Detect which cell encompasses the target text, then output its (x, y) center coordinate. 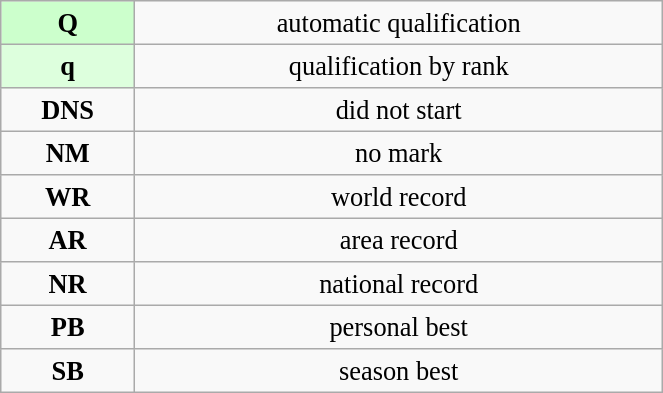
PB (68, 327)
Q (68, 22)
AR (68, 240)
area record (399, 240)
no mark (399, 153)
q (68, 66)
NM (68, 153)
NR (68, 284)
WR (68, 197)
automatic qualification (399, 22)
did not start (399, 109)
world record (399, 197)
qualification by rank (399, 66)
season best (399, 371)
DNS (68, 109)
personal best (399, 327)
SB (68, 371)
national record (399, 284)
